Determine the [x, y] coordinate at the center of the cell enclosing the given text.  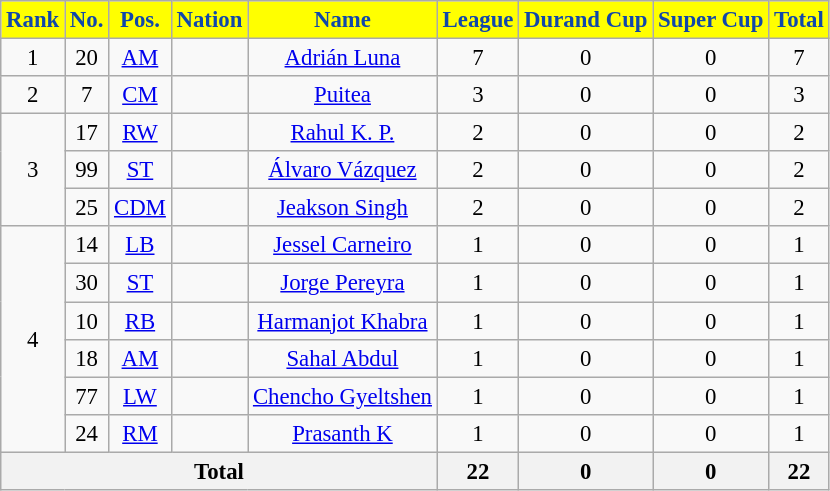
Pos. [140, 20]
Chencho Gyeltshen [343, 396]
Puitea [343, 95]
20 [87, 58]
CM [140, 95]
Álvaro Vázquez [343, 170]
77 [87, 396]
Sahal Abdul [343, 358]
CDM [140, 208]
LB [140, 245]
RM [140, 433]
Jorge Pereyra [343, 283]
RW [140, 133]
LW [140, 396]
4 [33, 339]
League [478, 20]
Jeakson Singh [343, 208]
99 [87, 170]
18 [87, 358]
Rank [33, 20]
10 [87, 321]
Durand Cup [586, 20]
Jessel Carneiro [343, 245]
14 [87, 245]
Harmanjot Khabra [343, 321]
25 [87, 208]
Rahul K. P. [343, 133]
Nation [209, 20]
17 [87, 133]
Super Cup [711, 20]
Name [343, 20]
Prasanth K [343, 433]
RB [140, 321]
No. [87, 20]
30 [87, 283]
Adrián Luna [343, 58]
24 [87, 433]
